Find where the given text appears and provide that cell's center as [x, y] coordinate. 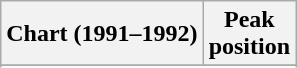
Chart (1991–1992) [102, 34]
Peakposition [249, 34]
